Identify which cell holds the provided text, then report its [X, Y] central coordinate. 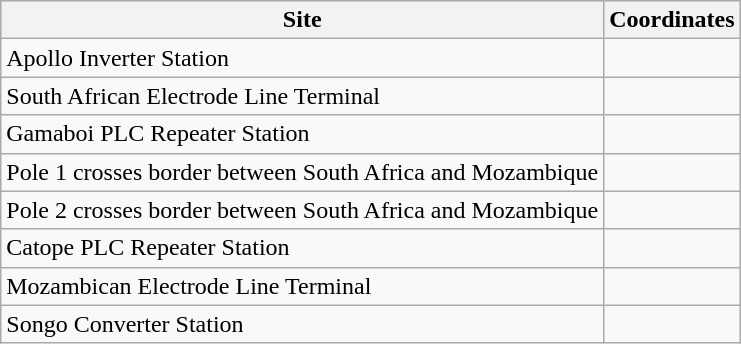
Coordinates [672, 20]
Songo Converter Station [302, 324]
Site [302, 20]
South African Electrode Line Terminal [302, 96]
Mozambican Electrode Line Terminal [302, 286]
Gamaboi PLC Repeater Station [302, 134]
Apollo Inverter Station [302, 58]
Pole 1 crosses border between South Africa and Mozambique [302, 172]
Pole 2 crosses border between South Africa and Mozambique [302, 210]
Catope PLC Repeater Station [302, 248]
